Find where the given text appears and provide that cell's center as [x, y] coordinate. 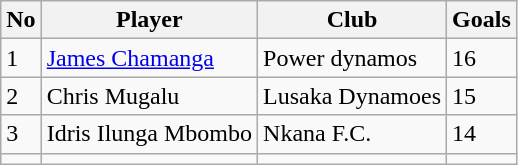
James Chamanga [149, 58]
14 [482, 134]
Player [149, 20]
Power dynamos [352, 58]
Club [352, 20]
No [21, 20]
3 [21, 134]
Nkana F.C. [352, 134]
Lusaka Dynamoes [352, 96]
Chris Mugalu [149, 96]
16 [482, 58]
Goals [482, 20]
1 [21, 58]
2 [21, 96]
15 [482, 96]
Idris Ilunga Mbombo [149, 134]
